Locate the cell with the specified text and output its (X, Y) center coordinate. 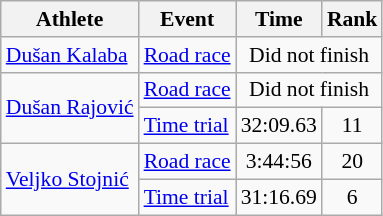
3:44:56 (279, 162)
Time (279, 19)
20 (352, 162)
Rank (352, 19)
Dušan Rajović (70, 108)
32:09.63 (279, 126)
Dušan Kalaba (70, 55)
11 (352, 126)
Event (188, 19)
31:16.69 (279, 197)
Athlete (70, 19)
Veljko Stojnić (70, 180)
6 (352, 197)
